Find where the given text appears and provide that cell's center as [x, y] coordinate. 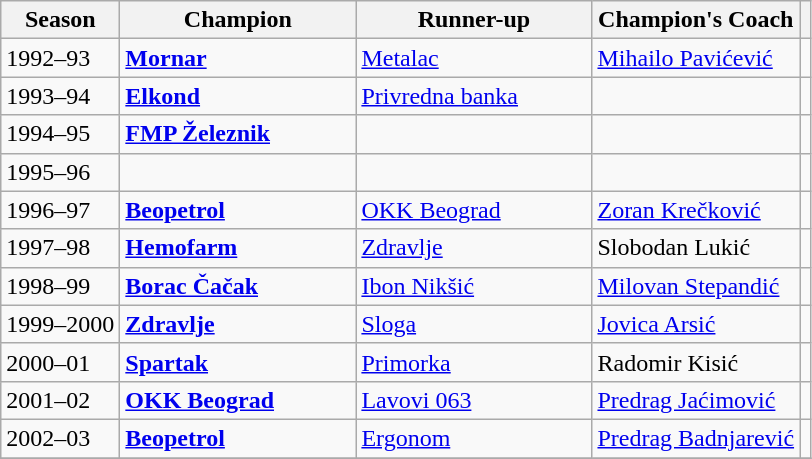
Primorka [474, 362]
Mornar [238, 58]
Mihailo Pavićević [696, 58]
2002–03 [60, 438]
Season [60, 20]
Hemofarm [238, 248]
1996–97 [60, 210]
Ergonom [474, 438]
Jovica Arsić [696, 324]
Champion [238, 20]
Radomir Kisić [696, 362]
Privredna banka [474, 96]
Predrag Badnjarević [696, 438]
1994–95 [60, 134]
Lavovi 063 [474, 400]
Borac Čačak [238, 286]
Predrag Jaćimović [696, 400]
1999–2000 [60, 324]
Zoran Krečković [696, 210]
2001–02 [60, 400]
Elkond [238, 96]
Milovan Stepandić [696, 286]
Spartak [238, 362]
FMP Železnik [238, 134]
1992–93 [60, 58]
1997–98 [60, 248]
1995–96 [60, 172]
2000–01 [60, 362]
Metalac [474, 58]
Champion's Coach [696, 20]
Runner-up [474, 20]
Ibon Nikšić [474, 286]
Sloga [474, 324]
1993–94 [60, 96]
Slobodan Lukić [696, 248]
1998–99 [60, 286]
